Return [X, Y] of the center of cell containing provided text 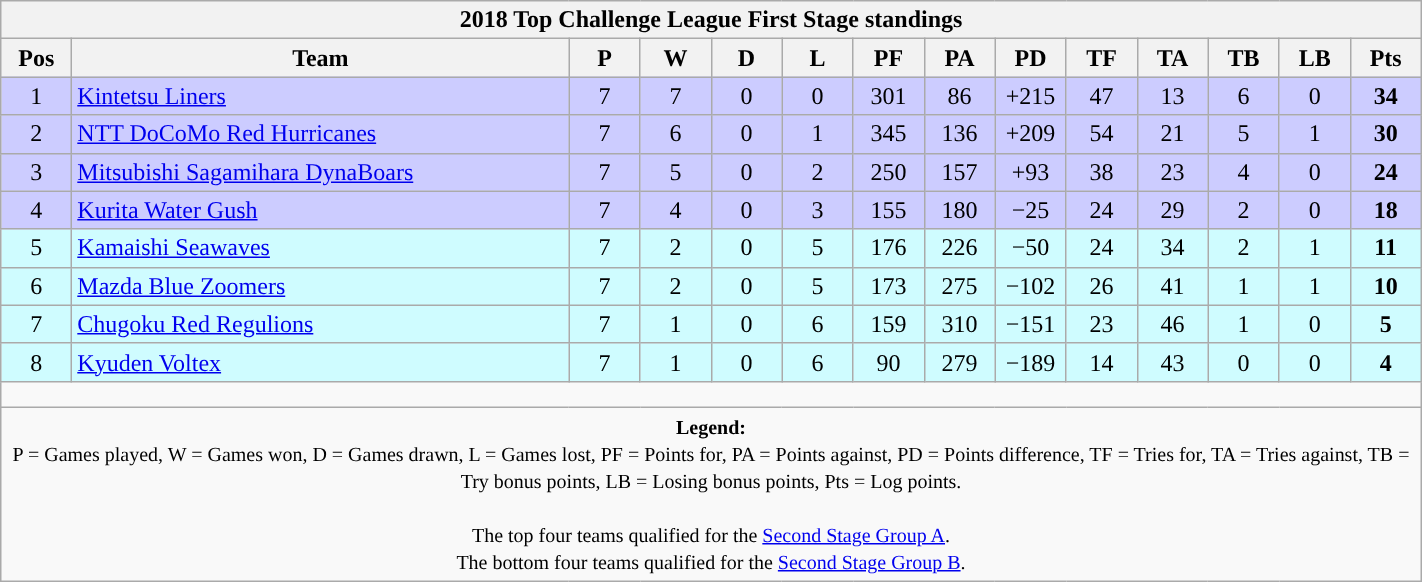
Kintetsu Liners [320, 96]
26 [1102, 286]
TB [1244, 58]
Pts [1386, 58]
TA [1172, 58]
W [676, 58]
180 [960, 210]
Mitsubishi Sagamihara DynaBoars [320, 172]
13 [1172, 96]
90 [888, 362]
54 [1102, 134]
TF [1102, 58]
176 [888, 248]
P [604, 58]
226 [960, 248]
301 [888, 96]
−151 [1030, 324]
21 [1172, 134]
18 [1386, 210]
345 [888, 134]
8 [36, 362]
275 [960, 286]
Pos [36, 58]
10 [1386, 286]
41 [1172, 286]
−25 [1030, 210]
2018 Top Challenge League First Stage standings [711, 20]
Mazda Blue Zoomers [320, 286]
D [746, 58]
+93 [1030, 172]
157 [960, 172]
Kurita Water Gush [320, 210]
LB [1314, 58]
310 [960, 324]
−102 [1030, 286]
136 [960, 134]
PA [960, 58]
86 [960, 96]
14 [1102, 362]
11 [1386, 248]
279 [960, 362]
Kyuden Voltex [320, 362]
46 [1172, 324]
L [818, 58]
47 [1102, 96]
PF [888, 58]
+209 [1030, 134]
NTT DoCoMo Red Hurricanes [320, 134]
250 [888, 172]
30 [1386, 134]
+215 [1030, 96]
Kamaishi Seawaves [320, 248]
Team [320, 58]
43 [1172, 362]
159 [888, 324]
−189 [1030, 362]
PD [1030, 58]
38 [1102, 172]
173 [888, 286]
155 [888, 210]
−50 [1030, 248]
29 [1172, 210]
Chugoku Red Regulions [320, 324]
